Pinpoint the cell where the given text exists, returning its [x, y] midpoint coordinate. 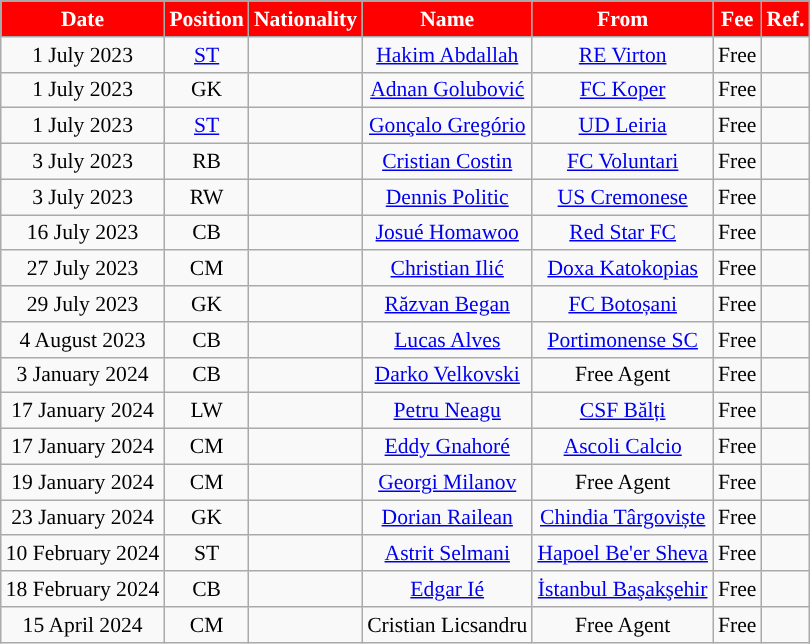
LW [206, 411]
RW [206, 197]
US Cremonese [622, 197]
15 April 2024 [83, 625]
Dorian Railean [447, 518]
3 January 2024 [83, 375]
Chindia Târgoviște [622, 518]
FC Koper [622, 90]
23 January 2024 [83, 518]
27 July 2023 [83, 269]
RE Virton [622, 55]
İstanbul Başakşehir [622, 589]
Date [83, 19]
19 January 2024 [83, 482]
10 February 2024 [83, 554]
Petru Neagu [447, 411]
Darko Velkovski [447, 375]
Gonçalo Gregório [447, 126]
Position [206, 19]
Doxa Katokopias [622, 269]
Nationality [306, 19]
Ascoli Calcio [622, 447]
Dennis Politic [447, 197]
Eddy Gnahoré [447, 447]
Cristian Licsandru [447, 625]
Răzvan Began [447, 304]
Cristian Costin [447, 162]
Red Star FC [622, 233]
UD Leiria [622, 126]
4 August 2023 [83, 340]
Ref. [785, 19]
CSF Bălți [622, 411]
18 February 2024 [83, 589]
Hakim Abdallah [447, 55]
FC Botoșani [622, 304]
Christian Ilić [447, 269]
Name [447, 19]
Hapoel Be'er Sheva [622, 554]
FC Voluntari [622, 162]
Georgi Milanov [447, 482]
29 July 2023 [83, 304]
Portimonense SC [622, 340]
Edgar Ié [447, 589]
RB [206, 162]
Fee [737, 19]
Astrit Selmani [447, 554]
From [622, 19]
16 July 2023 [83, 233]
Lucas Alves [447, 340]
Josué Homawoo [447, 233]
Adnan Golubović [447, 90]
